Scan for the cell matching the given text and deliver its (X, Y) coordinate at center. 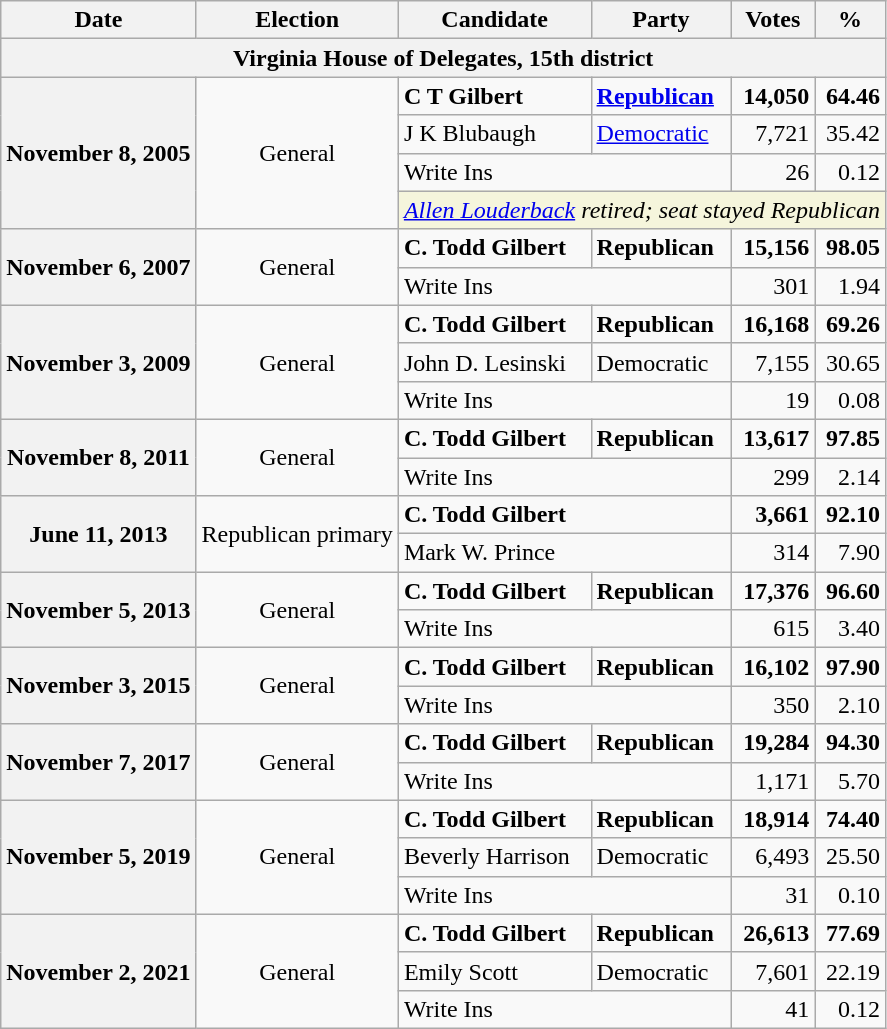
Allen Louderback retired; seat stayed Republican (642, 210)
22.19 (850, 971)
November 5, 2019 (98, 857)
2.14 (850, 477)
314 (773, 553)
3.40 (850, 629)
Party (661, 20)
Votes (773, 20)
299 (773, 477)
June 11, 2013 (98, 534)
97.85 (850, 438)
November 8, 2005 (98, 153)
31 (773, 895)
18,914 (773, 819)
7,721 (773, 134)
13,617 (773, 438)
30.65 (850, 362)
96.60 (850, 591)
% (850, 20)
64.46 (850, 96)
7,155 (773, 362)
14,050 (773, 96)
350 (773, 705)
Virginia House of Delegates, 15th district (444, 58)
35.42 (850, 134)
16,102 (773, 667)
15,156 (773, 248)
November 2, 2021 (98, 971)
Candidate (494, 20)
19,284 (773, 743)
1.94 (850, 286)
Beverly Harrison (494, 857)
C T Gilbert (494, 96)
November 5, 2013 (98, 610)
25.50 (850, 857)
94.30 (850, 743)
Republican primary (297, 534)
0.08 (850, 400)
Emily Scott (494, 971)
7.90 (850, 553)
26 (773, 172)
16,168 (773, 324)
77.69 (850, 933)
November 6, 2007 (98, 267)
Date (98, 20)
69.26 (850, 324)
Mark W. Prince (564, 553)
92.10 (850, 515)
7,601 (773, 971)
301 (773, 286)
November 8, 2011 (98, 457)
November 3, 2009 (98, 362)
97.90 (850, 667)
Election (297, 20)
November 7, 2017 (98, 762)
17,376 (773, 591)
41 (773, 1009)
19 (773, 400)
6,493 (773, 857)
1,171 (773, 781)
98.05 (850, 248)
74.40 (850, 819)
5.70 (850, 781)
0.10 (850, 895)
John D. Lesinski (494, 362)
26,613 (773, 933)
3,661 (773, 515)
November 3, 2015 (98, 686)
2.10 (850, 705)
J K Blubaugh (494, 134)
615 (773, 629)
